Capture the cell that displays the provided text and extract its (X, Y) central coordinate. 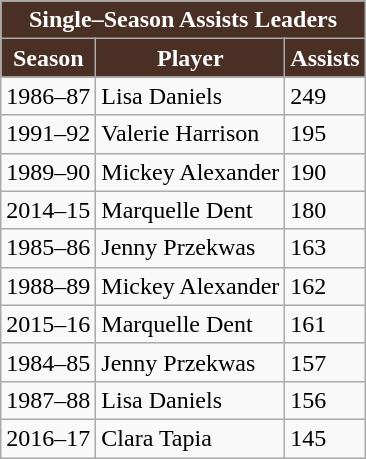
163 (325, 248)
1986–87 (48, 96)
Season (48, 58)
161 (325, 324)
2015–16 (48, 324)
1987–88 (48, 400)
145 (325, 438)
195 (325, 134)
Assists (325, 58)
2016–17 (48, 438)
1985–86 (48, 248)
1984–85 (48, 362)
157 (325, 362)
156 (325, 400)
Single–Season Assists Leaders (183, 20)
249 (325, 96)
2014–15 (48, 210)
Player (190, 58)
162 (325, 286)
190 (325, 172)
1991–92 (48, 134)
Valerie Harrison (190, 134)
180 (325, 210)
Clara Tapia (190, 438)
1989–90 (48, 172)
1988–89 (48, 286)
